Determine the [X, Y] coordinate at the center of the cell enclosing the given text.  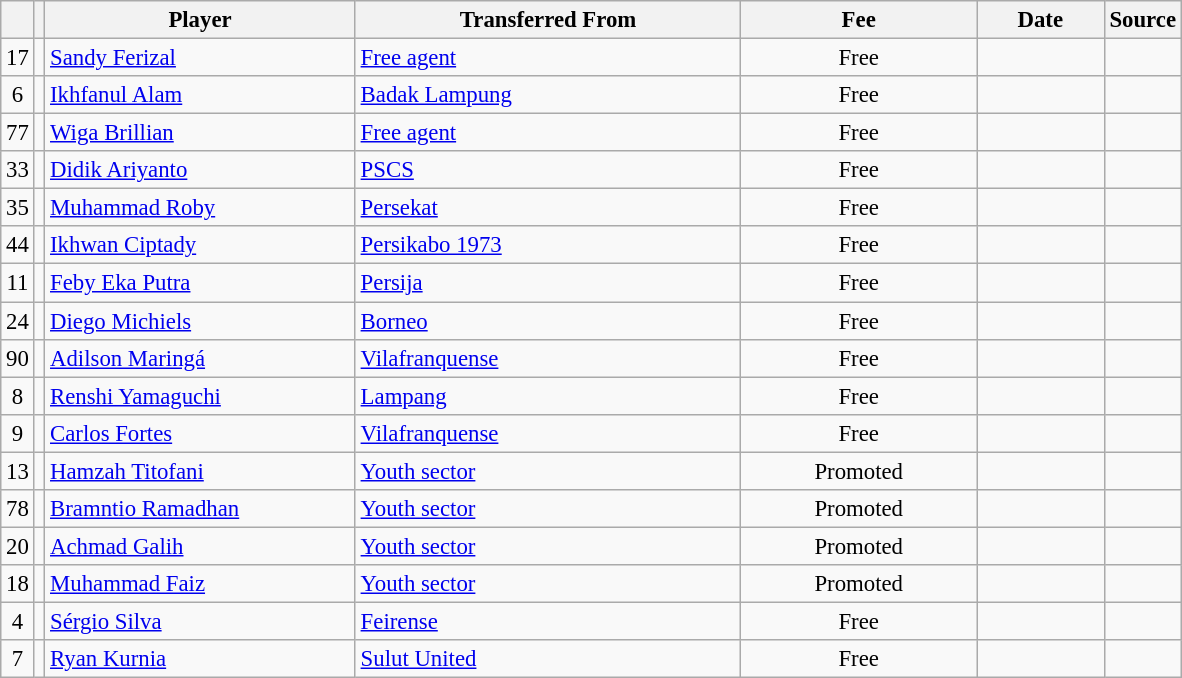
77 [18, 133]
13 [18, 471]
Achmad Galih [200, 546]
Muhammad Faiz [200, 584]
Bramntio Ramadhan [200, 509]
Hamzah Titofani [200, 471]
11 [18, 283]
Renshi Yamaguchi [200, 396]
Adilson Maringá [200, 358]
Transferred From [548, 20]
Ikhfanul Alam [200, 95]
Source [1142, 20]
Didik Ariyanto [200, 170]
Ikhwan Ciptady [200, 245]
Player [200, 20]
Wiga Brillian [200, 133]
Sandy Ferizal [200, 58]
Persija [548, 283]
35 [18, 208]
6 [18, 95]
Lampang [548, 396]
Badak Lampung [548, 95]
PSCS [548, 170]
Date [1040, 20]
33 [18, 170]
Borneo [548, 321]
Feirense [548, 621]
Feby Eka Putra [200, 283]
Muhammad Roby [200, 208]
Ryan Kurnia [200, 659]
20 [18, 546]
4 [18, 621]
17 [18, 58]
Carlos Fortes [200, 433]
Persekat [548, 208]
44 [18, 245]
9 [18, 433]
Sérgio Silva [200, 621]
Sulut United [548, 659]
90 [18, 358]
Fee [859, 20]
Diego Michiels [200, 321]
78 [18, 509]
Persikabo 1973 [548, 245]
24 [18, 321]
8 [18, 396]
7 [18, 659]
18 [18, 584]
